Output the [x, y] coordinate of the center of the cell containing the given text.  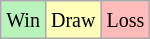
Loss [126, 20]
Win [24, 20]
Draw [72, 20]
